Scan for the cell matching the given text and deliver its (x, y) coordinate at center. 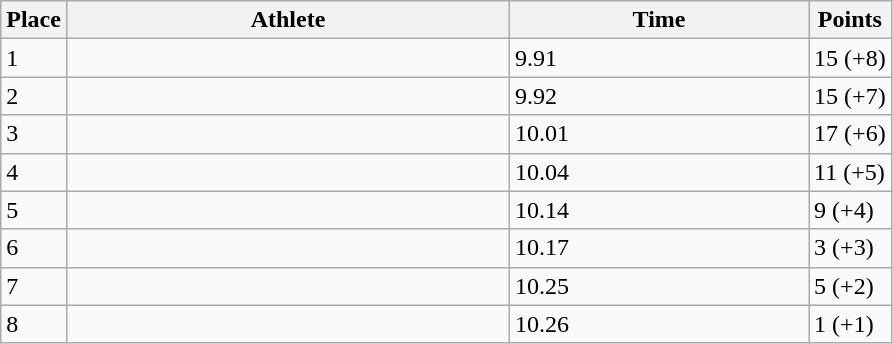
Time (660, 20)
9.92 (660, 96)
3 (+3) (850, 248)
10.04 (660, 172)
Athlete (288, 20)
9 (+4) (850, 210)
3 (34, 134)
10.17 (660, 248)
9.91 (660, 58)
5 (+2) (850, 286)
2 (34, 96)
15 (+8) (850, 58)
10.25 (660, 286)
10.26 (660, 324)
15 (+7) (850, 96)
6 (34, 248)
Points (850, 20)
1 (34, 58)
Place (34, 20)
17 (+6) (850, 134)
7 (34, 286)
11 (+5) (850, 172)
1 (+1) (850, 324)
10.01 (660, 134)
4 (34, 172)
8 (34, 324)
10.14 (660, 210)
5 (34, 210)
